Locate the cell with the specified text and output its [x, y] center coordinate. 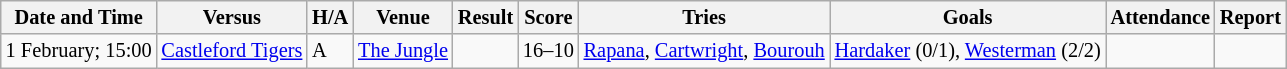
Castleford Tigers [232, 51]
Versus [232, 17]
16–10 [548, 51]
The Jungle [403, 51]
Report [1250, 17]
H/A [330, 17]
Goals [968, 17]
Date and Time [79, 17]
Venue [403, 17]
Attendance [1160, 17]
Hardaker (0/1), Westerman (2/2) [968, 51]
Result [486, 17]
Tries [704, 17]
Score [548, 17]
1 February; 15:00 [79, 51]
Rapana, Cartwright, Bourouh [704, 51]
A [330, 51]
